Return the [x, y] coordinate for the center point of the cell that contains the specified text.  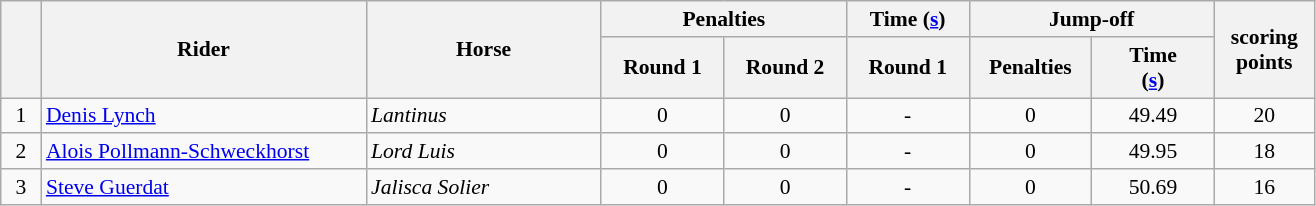
Time (s) [908, 19]
18 [1264, 152]
Steve Guerdat [204, 187]
Jalisca Solier [484, 187]
Horse [484, 50]
49.49 [1154, 116]
Time(s) [1154, 68]
16 [1264, 187]
Alois Pollmann-Schweckhorst [204, 152]
3 [21, 187]
2 [21, 152]
20 [1264, 116]
scoringpoints [1264, 50]
50.69 [1154, 187]
1 [21, 116]
Lord Luis [484, 152]
49.95 [1154, 152]
Jump-off [1092, 19]
Rider [204, 50]
Round 2 [786, 68]
Denis Lynch [204, 116]
Lantinus [484, 116]
